Find where the given text appears and provide that cell's center as [X, Y] coordinate. 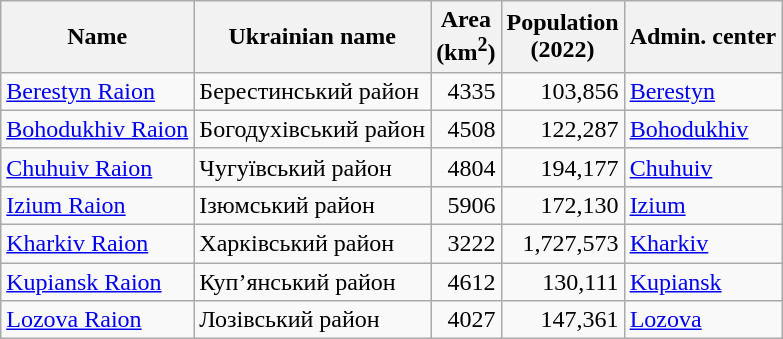
Area (km2) [466, 37]
4508 [466, 129]
Berestyn [703, 91]
Chuhuiv Raion [98, 167]
122,287 [562, 129]
Berestyn Raion [98, 91]
Bohodukhiv Raion [98, 129]
4027 [466, 320]
Kupiansk [703, 282]
Chuhuiv [703, 167]
5906 [466, 205]
4612 [466, 282]
Kharkiv Raion [98, 244]
130,111 [562, 282]
Izium Raion [98, 205]
Izium [703, 205]
4335 [466, 91]
Lozova [703, 320]
Куп’янський район [312, 282]
Lozova Raion [98, 320]
Богодухівський район [312, 129]
Kharkiv [703, 244]
Берестинський район [312, 91]
Kupiansk Raion [98, 282]
1,727,573 [562, 244]
Ukrainian name [312, 37]
Admin. center [703, 37]
Population(2022) [562, 37]
4804 [466, 167]
Bohodukhiv [703, 129]
172,130 [562, 205]
Ізюмський район [312, 205]
Харківський район [312, 244]
194,177 [562, 167]
103,856 [562, 91]
Лозівський район [312, 320]
3222 [466, 244]
Чугуївський район [312, 167]
147,361 [562, 320]
Name [98, 37]
